Identify which cell holds the provided text, then report its [X, Y] central coordinate. 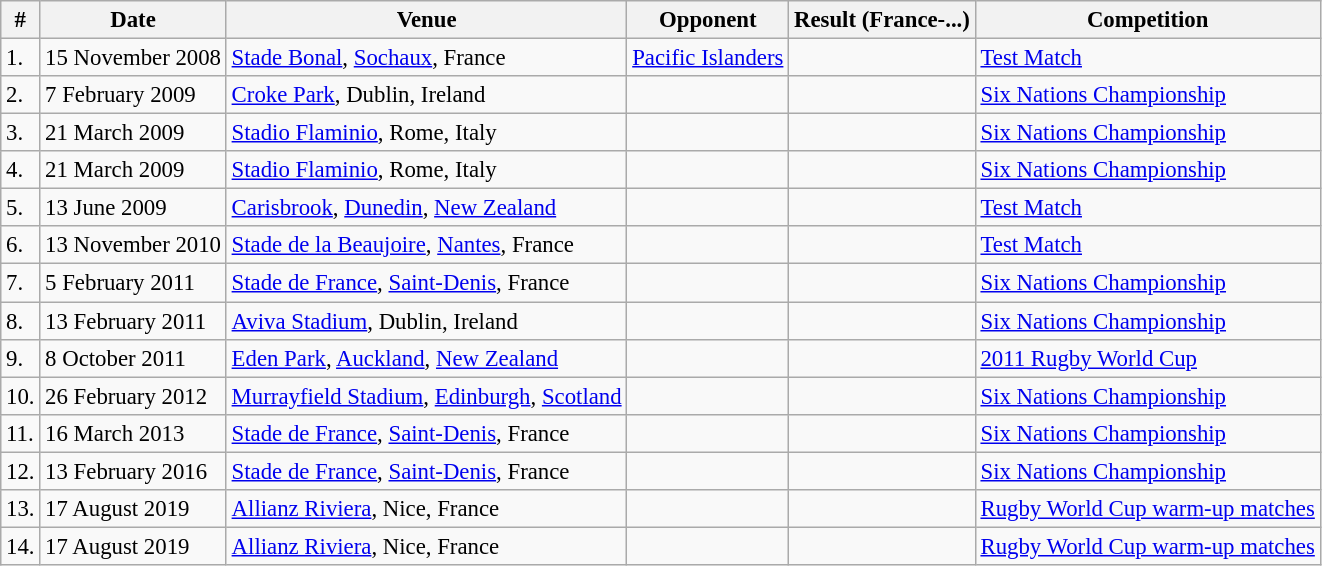
Carisbrook, Dunedin, New Zealand [426, 208]
9. [20, 358]
Aviva Stadium, Dublin, Ireland [426, 321]
13 February 2016 [133, 471]
7. [20, 283]
13 February 2011 [133, 321]
5 February 2011 [133, 283]
8 October 2011 [133, 358]
Eden Park, Auckland, New Zealand [426, 358]
Venue [426, 20]
# [20, 20]
Date [133, 20]
11. [20, 433]
Competition [1148, 20]
Pacific Islanders [708, 58]
12. [20, 471]
Murrayfield Stadium, Edinburgh, Scotland [426, 396]
10. [20, 396]
1. [20, 58]
8. [20, 321]
7 February 2009 [133, 95]
Croke Park, Dublin, Ireland [426, 95]
3. [20, 133]
16 March 2013 [133, 433]
13 June 2009 [133, 208]
Stade de la Beaujoire, Nantes, France [426, 245]
6. [20, 245]
14. [20, 546]
5. [20, 208]
Stade Bonal, Sochaux, France [426, 58]
Result (France-...) [882, 20]
2. [20, 95]
2011 Rugby World Cup [1148, 358]
Opponent [708, 20]
26 February 2012 [133, 396]
13. [20, 509]
4. [20, 170]
15 November 2008 [133, 58]
13 November 2010 [133, 245]
